Locate the cell with the specified text and output its (x, y) center coordinate. 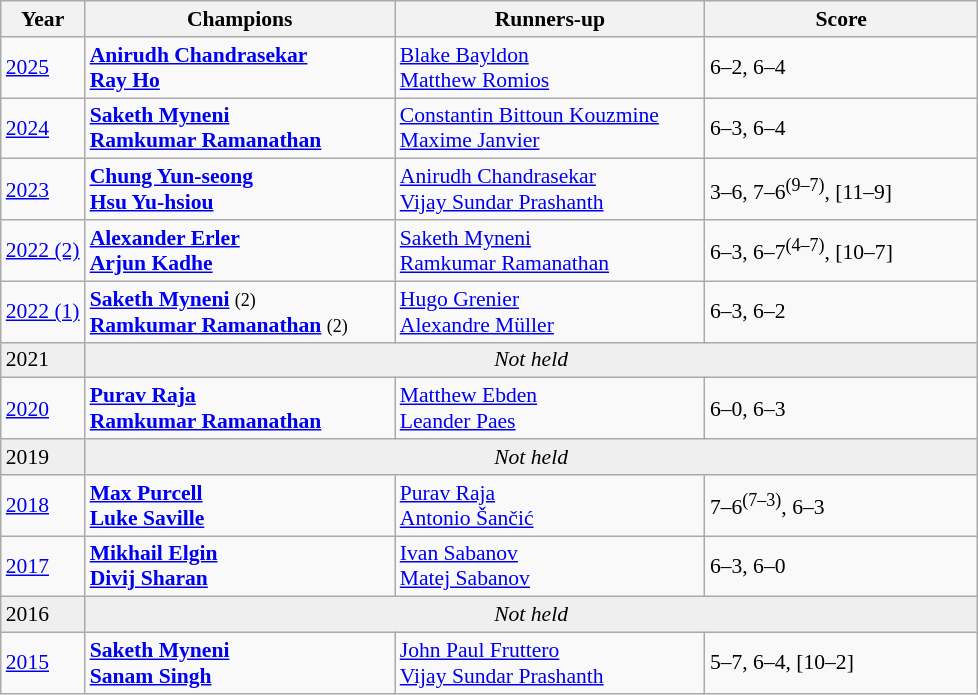
Runners-up (550, 19)
Max Purcell Luke Saville (240, 506)
5–7, 6–4, [10–2] (842, 664)
Year (43, 19)
Alexander Erler Arjun Kadhe (240, 250)
Purav Raja Ramkumar Ramanathan (240, 408)
Purav Raja Antonio Šančić (550, 506)
2023 (43, 190)
6–3, 6–2 (842, 312)
Constantin Bittoun Kouzmine Maxime Janvier (550, 128)
6–0, 6–3 (842, 408)
3–6, 7–6(9–7), [11–9] (842, 190)
2025 (43, 68)
2022 (1) (43, 312)
6–2, 6–4 (842, 68)
7–6(7–3), 6–3 (842, 506)
2017 (43, 566)
Anirudh Chandrasekar Vijay Sundar Prashanth (550, 190)
6–3, 6–4 (842, 128)
2016 (43, 615)
2024 (43, 128)
Matthew Ebden Leander Paes (550, 408)
Chung Yun-seong Hsu Yu-hsiou (240, 190)
Saketh Myneni Sanam Singh (240, 664)
2020 (43, 408)
6–3, 6–0 (842, 566)
6–3, 6–7(4–7), [10–7] (842, 250)
2022 (2) (43, 250)
Champions (240, 19)
Anirudh Chandrasekar Ray Ho (240, 68)
Blake Bayldon Matthew Romios (550, 68)
2019 (43, 457)
Score (842, 19)
Saketh Myneni (2) Ramkumar Ramanathan (2) (240, 312)
2021 (43, 360)
Hugo Grenier Alexandre Müller (550, 312)
Mikhail Elgin Divij Sharan (240, 566)
Ivan Sabanov Matej Sabanov (550, 566)
John Paul Fruttero Vijay Sundar Prashanth (550, 664)
2015 (43, 664)
2018 (43, 506)
